From the cell containing the given text, extract its center point as (X, Y) coordinate. 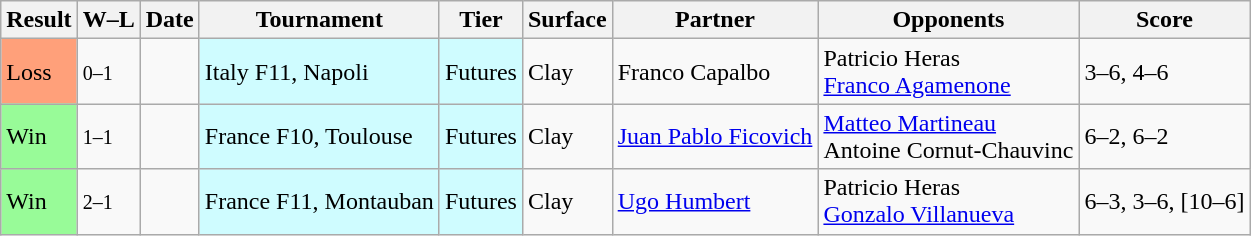
Tier (480, 20)
Patricio Heras Gonzalo Villanueva (948, 202)
Loss (39, 72)
Ugo Humbert (715, 202)
6–3, 3–6, [10–6] (1164, 202)
1–1 (108, 136)
Surface (567, 20)
2–1 (108, 202)
Opponents (948, 20)
Partner (715, 20)
Franco Capalbo (715, 72)
Italy F11, Napoli (319, 72)
Score (1164, 20)
France F11, Montauban (319, 202)
Result (39, 20)
W–L (108, 20)
Matteo Martineau Antoine Cornut-Chauvinc (948, 136)
0–1 (108, 72)
6–2, 6–2 (1164, 136)
3–6, 4–6 (1164, 72)
Date (170, 20)
Juan Pablo Ficovich (715, 136)
Tournament (319, 20)
France F10, Toulouse (319, 136)
Patricio Heras Franco Agamenone (948, 72)
